Scan for the cell matching the given text and deliver its [x, y] coordinate at center. 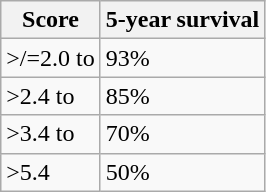
50% [182, 172]
70% [182, 134]
>/=2.0 to [50, 58]
85% [182, 96]
>5.4 [50, 172]
>3.4 to [50, 134]
Score [50, 20]
5-year survival [182, 20]
>2.4 to [50, 96]
93% [182, 58]
